Identify which cell holds the provided text, then report its [X, Y] central coordinate. 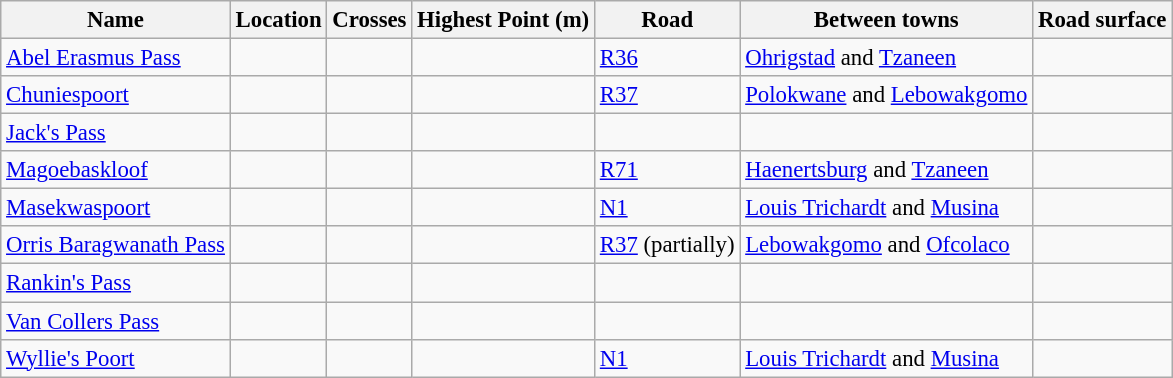
Rankin's Pass [116, 283]
Chuniespoort [116, 95]
Polokwane and Lebowakgomo [886, 95]
Van Collers Pass [116, 321]
Highest Point (m) [504, 20]
Between towns [886, 20]
Name [116, 20]
Magoebaskloof [116, 170]
Road [668, 20]
Crosses [370, 20]
Abel Erasmus Pass [116, 58]
Lebowakgomo and Ofcolaco [886, 245]
R71 [668, 170]
R37 (partially) [668, 245]
Wyllie's Poort [116, 358]
Haenertsburg and Tzaneen [886, 170]
Jack's Pass [116, 133]
Location [278, 20]
Orris Baragwanath Pass [116, 245]
Ohrigstad and Tzaneen [886, 58]
Masekwaspoort [116, 208]
R37 [668, 95]
R36 [668, 58]
Road surface [1102, 20]
